Search for the cell housing the specified text and yield its [X, Y] center coordinate. 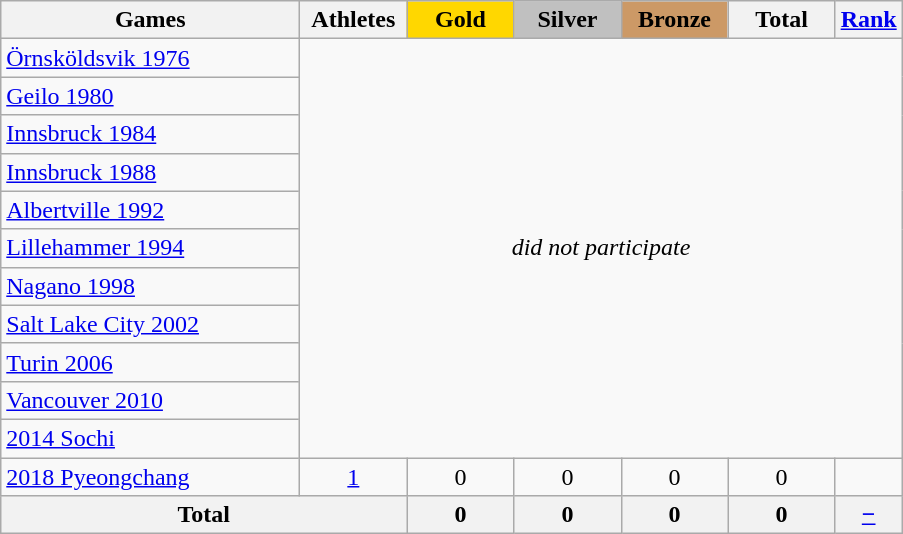
2014 Sochi [150, 438]
Vancouver 2010 [150, 400]
Rank [868, 20]
− [868, 515]
Albertville 1992 [150, 210]
Games [150, 20]
1 [354, 477]
did not participate [601, 248]
Geilo 1980 [150, 96]
Innsbruck 1984 [150, 134]
Athletes [354, 20]
Silver [568, 20]
Lillehammer 1994 [150, 248]
Örnsköldsvik 1976 [150, 58]
Innsbruck 1988 [150, 172]
Turin 2006 [150, 362]
Gold [460, 20]
Bronze [674, 20]
Nagano 1998 [150, 286]
Salt Lake City 2002 [150, 324]
2018 Pyeongchang [150, 477]
